Output the (X, Y) coordinate of the center of the cell containing the given text.  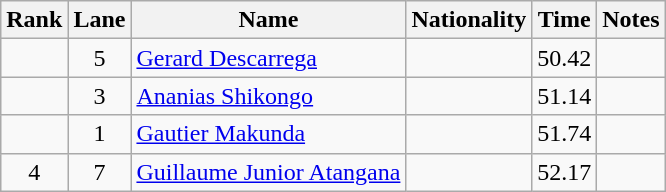
51.14 (564, 96)
50.42 (564, 58)
Name (268, 20)
Guillaume Junior Atangana (268, 172)
Nationality (469, 20)
Gerard Descarrega (268, 58)
Lane (100, 20)
4 (34, 172)
Rank (34, 20)
5 (100, 58)
7 (100, 172)
52.17 (564, 172)
1 (100, 134)
Time (564, 20)
Gautier Makunda (268, 134)
51.74 (564, 134)
Ananias Shikongo (268, 96)
3 (100, 96)
Notes (631, 20)
